Locate the cell with the specified text and output its [X, Y] center coordinate. 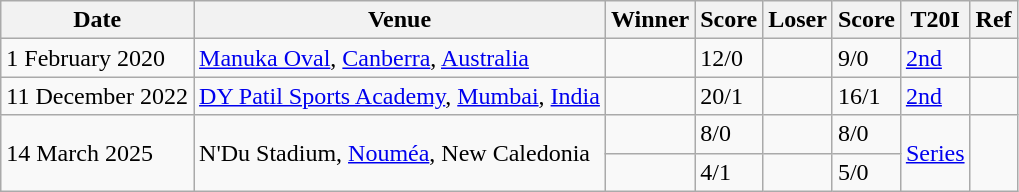
Manuka Oval, Canberra, Australia [400, 58]
16/1 [866, 96]
11 December 2022 [98, 96]
Venue [400, 20]
T20I [935, 20]
DY Patil Sports Academy, Mumbai, India [400, 96]
5/0 [866, 172]
14 March 2025 [98, 153]
Winner [650, 20]
1 February 2020 [98, 58]
12/0 [729, 58]
4/1 [729, 172]
Date [98, 20]
20/1 [729, 96]
Series [935, 153]
Loser [798, 20]
9/0 [866, 58]
Ref [994, 20]
N'Du Stadium, Nouméa, New Caledonia [400, 153]
